For the text-containing cell, return its midpoint in (X, Y) coordinate format. 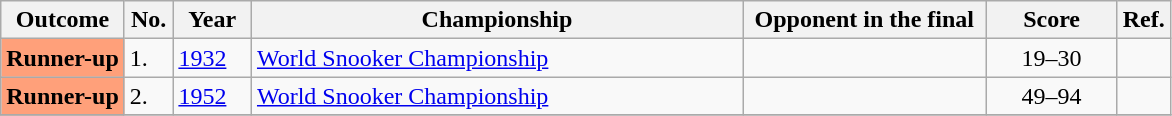
1. (148, 58)
49–94 (1052, 96)
2. (148, 96)
Championship (496, 20)
Score (1052, 20)
Year (212, 20)
Ref. (1144, 20)
1952 (212, 96)
1932 (212, 58)
Outcome (63, 20)
No. (148, 20)
Opponent in the final (864, 20)
19–30 (1052, 58)
